Find where the given text appears and provide that cell's center as [x, y] coordinate. 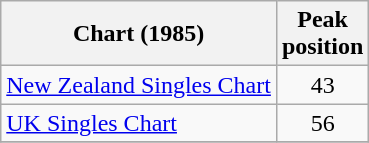
Peakposition [322, 34]
56 [322, 123]
43 [322, 85]
New Zealand Singles Chart [139, 85]
Chart (1985) [139, 34]
UK Singles Chart [139, 123]
